For the text-containing cell, return its midpoint in (X, Y) coordinate format. 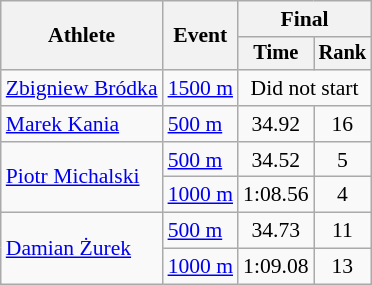
5 (343, 160)
1500 m (200, 88)
34.52 (276, 160)
34.73 (276, 231)
Damian Żurek (82, 248)
11 (343, 231)
1:09.08 (276, 267)
Did not start (304, 88)
13 (343, 267)
Piotr Michalski (82, 178)
Marek Kania (82, 124)
Event (200, 36)
16 (343, 124)
Final (304, 19)
4 (343, 195)
34.92 (276, 124)
Rank (343, 54)
Athlete (82, 36)
Zbigniew Bródka (82, 88)
Time (276, 54)
1:08.56 (276, 195)
